Find where the given text appears and provide that cell's center as [x, y] coordinate. 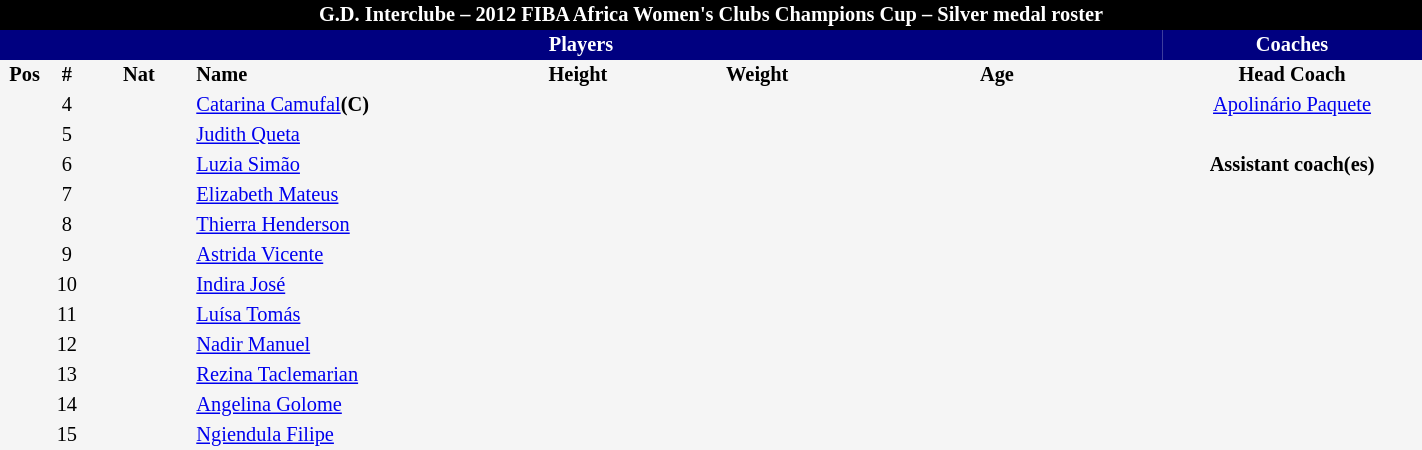
Astrida Vicente [333, 255]
14 [66, 405]
9 [66, 255]
Rezina Taclemarian [333, 375]
Elizabeth Mateus [333, 195]
Name [333, 75]
Luzia Simão [333, 165]
Indira José [333, 285]
Weight [758, 75]
Thierra Henderson [333, 225]
Players [581, 45]
12 [66, 345]
Catarina Camufal(C) [333, 105]
5 [66, 135]
15 [66, 435]
Angelina Golome [333, 405]
11 [66, 315]
13 [66, 375]
4 [66, 105]
Apolinário Paquete [1292, 105]
Height [578, 75]
Assistant coach(es) [1292, 165]
7 [66, 195]
# [66, 75]
Judith Queta [333, 135]
Head Coach [1292, 75]
Nat [140, 75]
10 [66, 285]
Nadir Manuel [333, 345]
Pos [24, 75]
6 [66, 165]
G.D. Interclube – 2012 FIBA Africa Women's Clubs Champions Cup – Silver medal roster [711, 15]
Age [997, 75]
Coaches [1292, 45]
Ngiendula Filipe [333, 435]
Luísa Tomás [333, 315]
8 [66, 225]
